Search for the cell housing the specified text and yield its [x, y] center coordinate. 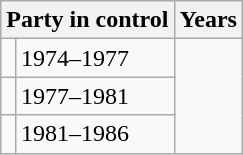
Party in control [88, 20]
1974–1977 [94, 58]
1977–1981 [94, 96]
Years [208, 20]
1981–1986 [94, 134]
